Output the [X, Y] coordinate of the center of the cell containing the given text.  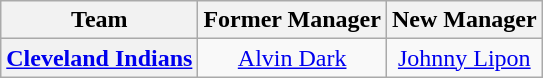
Former Manager [292, 20]
Team [100, 20]
Alvin Dark [292, 58]
Cleveland Indians [100, 58]
New Manager [464, 20]
Johnny Lipon [464, 58]
